Extract the (x, y) coordinate from the center of the cell holding the provided text.  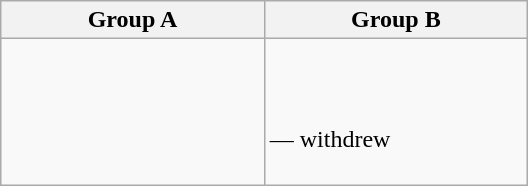
Group A (132, 20)
Group B (396, 20)
— withdrew (396, 112)
